Find where the given text appears and provide that cell's center as (X, Y) coordinate. 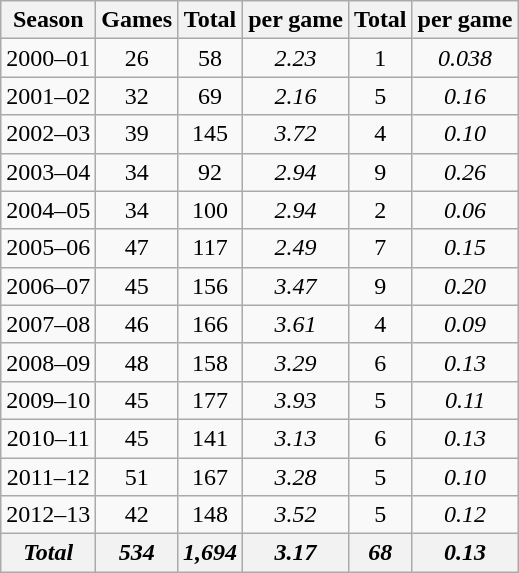
141 (210, 438)
1,694 (210, 553)
3.17 (296, 553)
0.06 (465, 210)
68 (381, 553)
534 (137, 553)
92 (210, 172)
158 (210, 362)
0.12 (465, 515)
0.26 (465, 172)
2011–12 (48, 477)
2004–05 (48, 210)
0.15 (465, 248)
3.29 (296, 362)
0.09 (465, 324)
167 (210, 477)
48 (137, 362)
2000–01 (48, 58)
2.23 (296, 58)
51 (137, 477)
177 (210, 400)
2.16 (296, 96)
2006–07 (48, 286)
2 (381, 210)
2012–13 (48, 515)
Games (137, 20)
46 (137, 324)
0.038 (465, 58)
2003–04 (48, 172)
2009–10 (48, 400)
3.13 (296, 438)
58 (210, 58)
0.11 (465, 400)
166 (210, 324)
3.52 (296, 515)
2.49 (296, 248)
3.61 (296, 324)
47 (137, 248)
2010–11 (48, 438)
100 (210, 210)
148 (210, 515)
2001–02 (48, 96)
117 (210, 248)
3.93 (296, 400)
0.16 (465, 96)
2002–03 (48, 134)
32 (137, 96)
3.72 (296, 134)
2007–08 (48, 324)
7 (381, 248)
1 (381, 58)
42 (137, 515)
39 (137, 134)
145 (210, 134)
2008–09 (48, 362)
3.47 (296, 286)
156 (210, 286)
3.28 (296, 477)
26 (137, 58)
69 (210, 96)
Season (48, 20)
2005–06 (48, 248)
0.20 (465, 286)
